Extract the (X, Y) coordinate from the center of the cell holding the provided text.  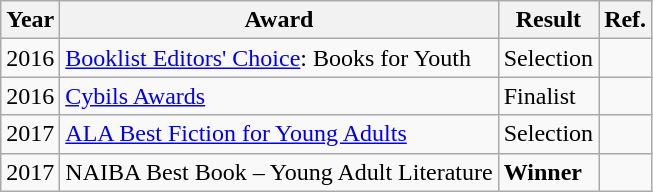
Cybils Awards (279, 96)
ALA Best Fiction for Young Adults (279, 134)
Ref. (626, 20)
Year (30, 20)
NAIBA Best Book – Young Adult Literature (279, 172)
Finalist (548, 96)
Award (279, 20)
Booklist Editors' Choice: Books for Youth (279, 58)
Winner (548, 172)
Result (548, 20)
